Determine the [X, Y] coordinate at the center of the cell enclosing the given text.  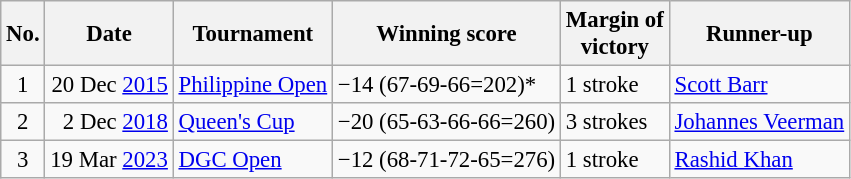
Tournament [252, 34]
3 strokes [614, 122]
No. [23, 34]
DGC Open [252, 160]
−12 (68-71-72-65=276) [446, 160]
2 Dec 2018 [109, 122]
Margin ofvictory [614, 34]
Winning score [446, 34]
3 [23, 160]
Runner-up [759, 34]
2 [23, 122]
Philippine Open [252, 85]
−14 (67-69-66=202)* [446, 85]
Queen's Cup [252, 122]
Rashid Khan [759, 160]
19 Mar 2023 [109, 160]
Scott Barr [759, 85]
−20 (65-63-66-66=260) [446, 122]
Date [109, 34]
Johannes Veerman [759, 122]
20 Dec 2015 [109, 85]
1 [23, 85]
